Locate the cell with the specified text and output its [X, Y] center coordinate. 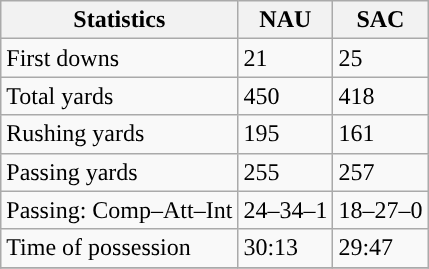
24–34–1 [286, 210]
Rushing yards [120, 134]
257 [380, 172]
Time of possession [120, 248]
30:13 [286, 248]
418 [380, 96]
SAC [380, 20]
21 [286, 58]
450 [286, 96]
Passing: Comp–Att–Int [120, 210]
Total yards [120, 96]
NAU [286, 20]
255 [286, 172]
25 [380, 58]
161 [380, 134]
18–27–0 [380, 210]
195 [286, 134]
First downs [120, 58]
Statistics [120, 20]
Passing yards [120, 172]
29:47 [380, 248]
